Capture the cell that displays the provided text and extract its [X, Y] central coordinate. 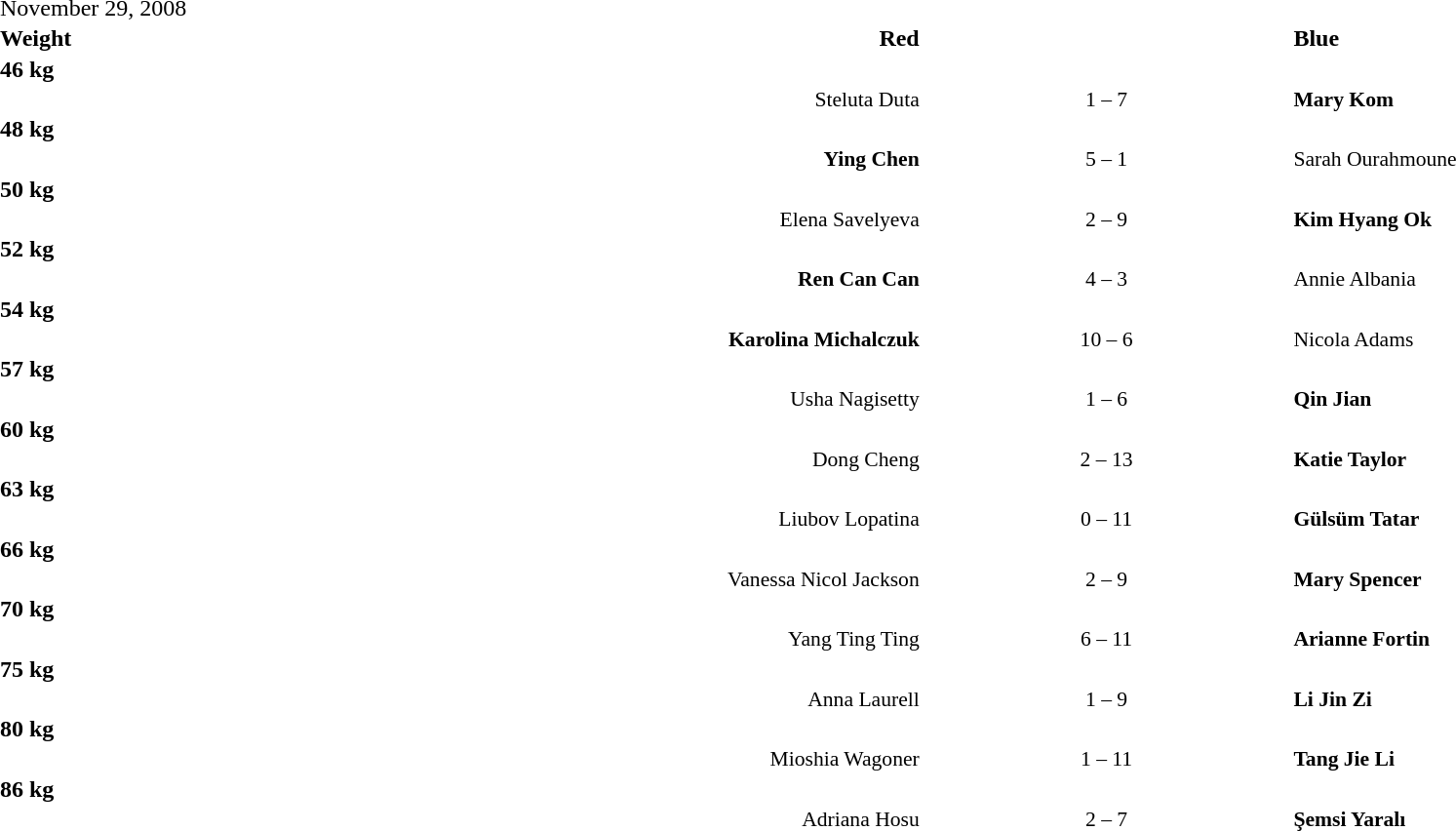
Mioshia Wagoner [646, 759]
1 – 7 [1107, 99]
1 – 9 [1107, 698]
Vanessa Nicol Jackson [646, 579]
0 – 11 [1107, 519]
Anna Laurell [646, 698]
Elena Savelyeva [646, 218]
Steluta Duta [646, 99]
Usha Nagisetty [646, 399]
Ren Can Can [646, 279]
2 – 13 [1107, 458]
Karolina Michalczuk [646, 339]
Dong Cheng [646, 458]
1 – 11 [1107, 759]
6 – 11 [1107, 639]
Liubov Lopatina [646, 519]
5 – 1 [1107, 159]
1 – 6 [1107, 399]
Yang Ting Ting [646, 639]
Ying Chen [646, 159]
Red [646, 38]
4 – 3 [1107, 279]
10 – 6 [1107, 339]
